Output the (x, y) coordinate of the center of the cell containing the given text.  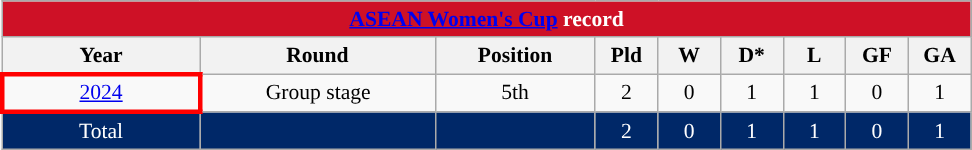
W (690, 56)
L (814, 56)
Position (515, 56)
Total (101, 132)
Pld (626, 56)
GA (940, 56)
Year (101, 56)
2024 (101, 94)
Round (318, 56)
D* (752, 56)
5th (515, 94)
GF (878, 56)
Group stage (318, 94)
ASEAN Women's Cup record (486, 19)
